Find where the given text appears and provide that cell's center as [x, y] coordinate. 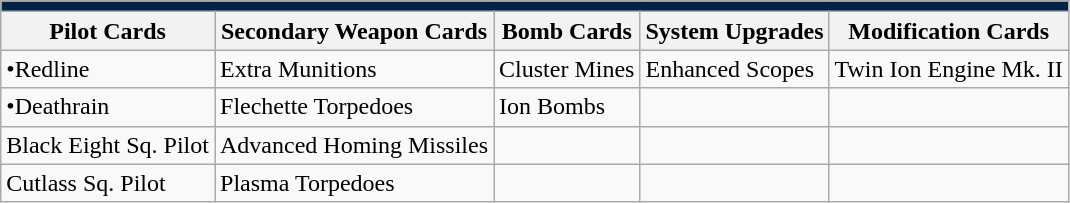
System Upgrades [734, 31]
•Deathrain [108, 107]
Flechette Torpedoes [354, 107]
Black Eight Sq. Pilot [108, 145]
Plasma Torpedoes [354, 183]
Ion Bombs [567, 107]
Cutlass Sq. Pilot [108, 183]
•Redline [108, 69]
Modification Cards [948, 31]
Advanced Homing Missiles [354, 145]
Extra Munitions [354, 69]
Pilot Cards [108, 31]
Bomb Cards [567, 31]
Twin Ion Engine Mk. II [948, 69]
Enhanced Scopes [734, 69]
Cluster Mines [567, 69]
Secondary Weapon Cards [354, 31]
